Locate the cell with the specified text and output its (X, Y) center coordinate. 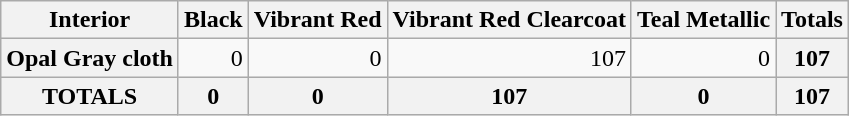
Interior (90, 20)
Opal Gray cloth (90, 58)
Totals (812, 20)
Vibrant Red Clearcoat (509, 20)
TOTALS (90, 96)
Vibrant Red (318, 20)
Teal Metallic (703, 20)
Black (213, 20)
